Pinpoint the cell where the given text exists, returning its [x, y] midpoint coordinate. 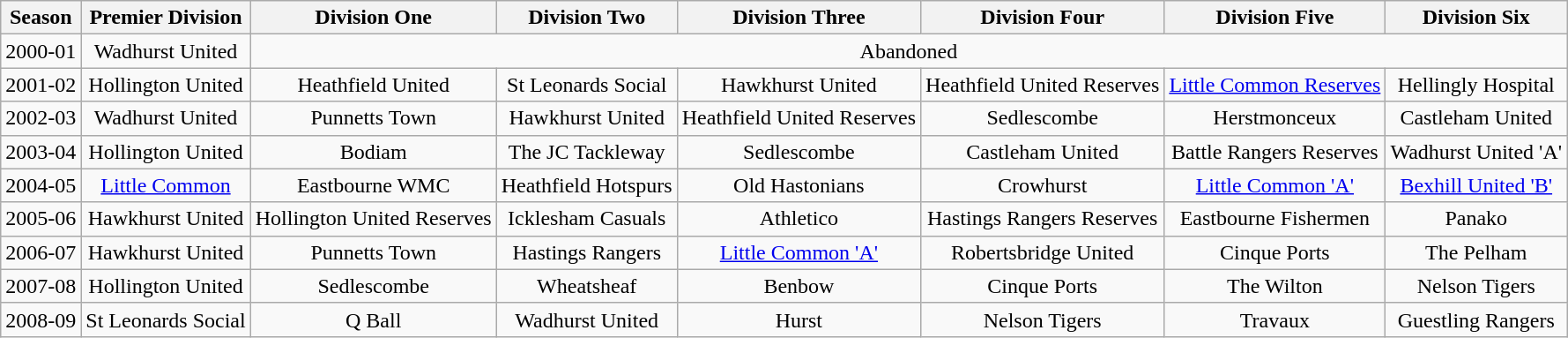
Eastbourne Fishermen [1274, 219]
Little Common Reserves [1274, 85]
The JC Tackleway [587, 152]
Heathfield Hotspurs [587, 185]
2003-04 [41, 152]
Little Common [166, 185]
Hastings Rangers Reserves [1043, 219]
Hastings Rangers [587, 252]
Guestling Rangers [1476, 319]
2002-03 [41, 118]
Division Four [1043, 18]
2008-09 [41, 319]
Hurst [799, 319]
Division Two [587, 18]
Battle Rangers Reserves [1274, 152]
Icklesham Casuals [587, 219]
Q Ball [374, 319]
Herstmonceux [1274, 118]
Division One [374, 18]
Old Hastonians [799, 185]
Division Three [799, 18]
Bexhill United 'B' [1476, 185]
2006-07 [41, 252]
Hellingly Hospital [1476, 85]
Division Six [1476, 18]
Division Five [1274, 18]
2000-01 [41, 51]
Abandoned [908, 51]
2005-06 [41, 219]
Bodiam [374, 152]
2007-08 [41, 286]
Wadhurst United 'A' [1476, 152]
Heathfield United [374, 85]
Season [41, 18]
Athletico [799, 219]
Premier Division [166, 18]
2004-05 [41, 185]
Panako [1476, 219]
2001-02 [41, 85]
The Pelham [1476, 252]
Travaux [1274, 319]
The Wilton [1274, 286]
Crowhurst [1043, 185]
Robertsbridge United [1043, 252]
Eastbourne WMC [374, 185]
Wheatsheaf [587, 286]
Benbow [799, 286]
Hollington United Reserves [374, 219]
